Pinpoint the cell where the given text exists, returning its (x, y) midpoint coordinate. 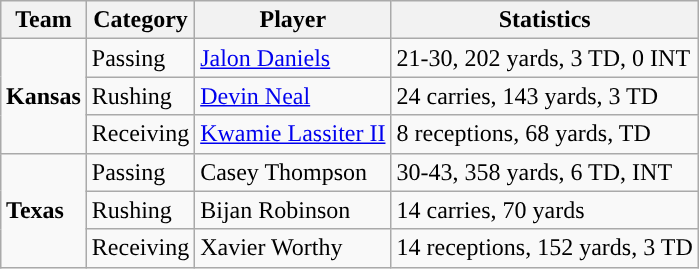
Category (140, 20)
24 carries, 143 yards, 3 TD (544, 96)
Texas (44, 210)
Team (44, 20)
Statistics (544, 20)
Xavier Worthy (293, 248)
8 receptions, 68 yards, TD (544, 134)
Devin Neal (293, 96)
Casey Thompson (293, 172)
Jalon Daniels (293, 58)
Kwamie Lassiter II (293, 134)
30-43, 358 yards, 6 TD, INT (544, 172)
Player (293, 20)
14 receptions, 152 yards, 3 TD (544, 248)
14 carries, 70 yards (544, 210)
Kansas (44, 96)
Bijan Robinson (293, 210)
21-30, 202 yards, 3 TD, 0 INT (544, 58)
